Output the (X, Y) coordinate of the center of the cell containing the given text.  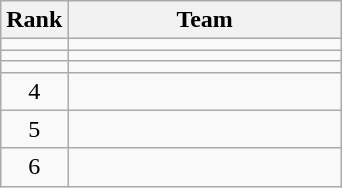
6 (34, 167)
5 (34, 129)
Team (205, 20)
Rank (34, 20)
4 (34, 91)
